Identify which cell holds the provided text, then report its [x, y] central coordinate. 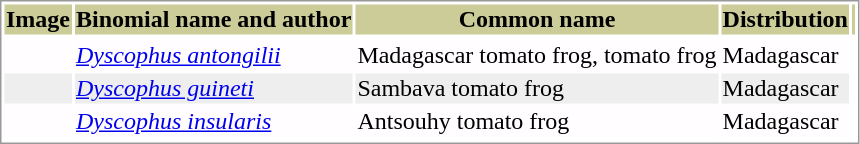
Dyscophus guineti [213, 89]
Common name [537, 19]
Distribution [785, 19]
Dyscophus antongilii [213, 55]
Image [38, 19]
Dyscophus insularis [213, 121]
Sambava tomato frog [537, 89]
Binomial name and author [213, 19]
Antsouhy tomato frog [537, 121]
Madagascar tomato frog, tomato frog [537, 55]
